Pinpoint the cell where the given text exists, returning its [X, Y] midpoint coordinate. 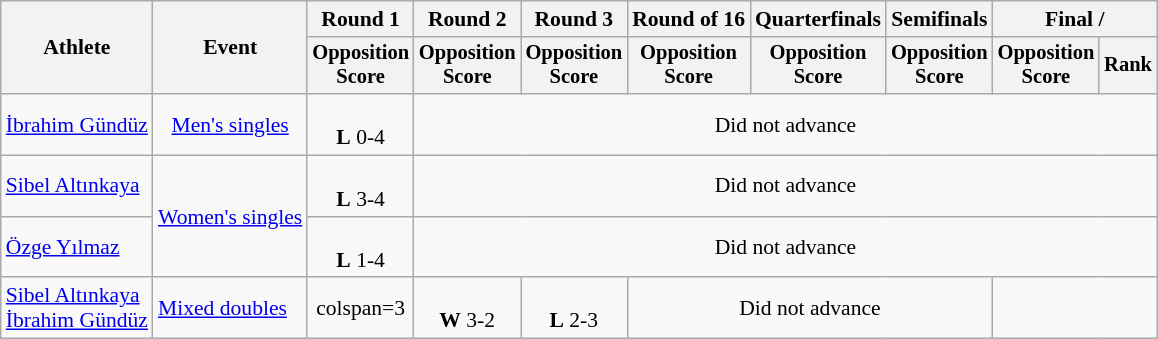
Men's singles [230, 124]
L 0-4 [360, 124]
Event [230, 48]
L 2-3 [574, 308]
Semifinals [940, 19]
Sibel Altınkaya [77, 186]
colspan=3 [360, 308]
Quarterfinals [818, 19]
Sibel Altınkayaİbrahim Gündüz [77, 308]
Final / [1075, 19]
Özge Yılmaz [77, 248]
Round 2 [468, 19]
Round of 16 [688, 19]
Mixed doubles [230, 308]
Rank [1128, 66]
L 3-4 [360, 186]
Women's singles [230, 217]
Round 1 [360, 19]
İbrahim Gündüz [77, 124]
Round 3 [574, 19]
Athlete [77, 48]
W 3-2 [468, 308]
L 1-4 [360, 248]
